For the text-containing cell, return its midpoint in [x, y] coordinate format. 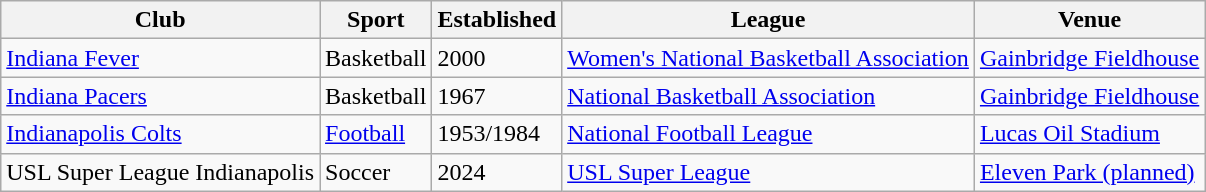
Women's National Basketball Association [768, 58]
Established [497, 20]
1967 [497, 96]
USL Super League [768, 172]
1953/1984 [497, 134]
2000 [497, 58]
Indianapolis Colts [160, 134]
Football [376, 134]
Sport [376, 20]
Soccer [376, 172]
National Football League [768, 134]
2024 [497, 172]
Indiana Pacers [160, 96]
Lucas Oil Stadium [1089, 134]
USL Super League Indianapolis [160, 172]
Club [160, 20]
Eleven Park (planned) [1089, 172]
Venue [1089, 20]
National Basketball Association [768, 96]
League [768, 20]
Indiana Fever [160, 58]
